Scan for the cell matching the given text and deliver its (X, Y) coordinate at center. 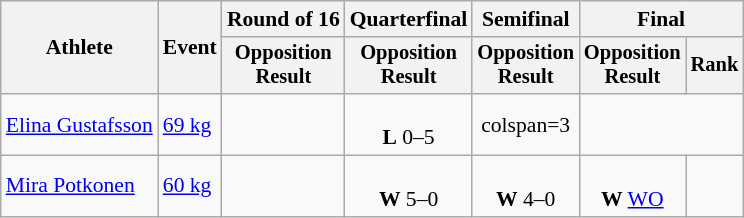
W 4–0 (526, 186)
60 kg (190, 186)
Round of 16 (284, 19)
69 kg (190, 124)
colspan=3 (526, 124)
W WO (632, 186)
L 0–5 (409, 124)
Quarterfinal (409, 19)
W 5–0 (409, 186)
Elina Gustafsson (80, 124)
Rank (715, 66)
Mira Potkonen (80, 186)
Semifinal (526, 19)
Event (190, 48)
Athlete (80, 48)
Final (661, 19)
